For the text-containing cell, return its midpoint in [x, y] coordinate format. 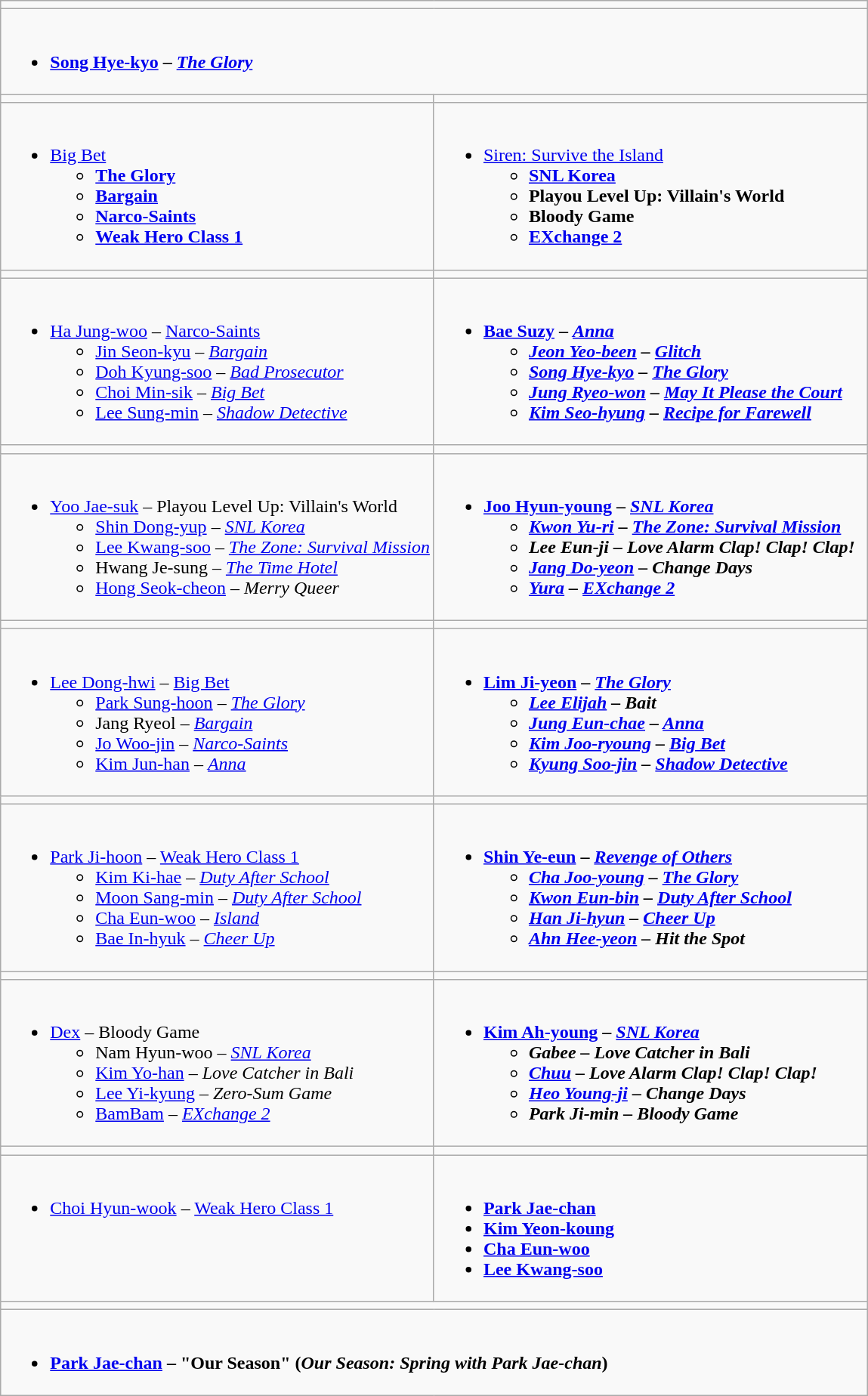
Kim Ah-young – SNL KoreaGabee – Love Catcher in BaliChuu – Love Alarm Clap! Clap! Clap!Heo Young-ji – Change DaysPark Ji-min – Bloody Game [650, 1064]
Park Jae-chanKim Yeon-koungCha Eun-wooLee Kwang-soo [650, 1228]
Lim Ji-yeon – The GloryLee Elijah – BaitJung Eun-chae – AnnaKim Joo-ryoung – Big BetKyung Soo-jin – Shadow Detective [650, 712]
Choi Hyun-wook – Weak Hero Class 1 [218, 1228]
Park Jae-chan – "Our Season" (Our Season: Spring with Park Jae-chan) [434, 1352]
Big BetThe GloryBargainNarco-SaintsWeak Hero Class 1 [218, 186]
Bae Suzy – AnnaJeon Yeo-been – GlitchSong Hye-kyo – The GloryJung Ryeo-won – May It Please the CourtKim Seo-hyung – Recipe for Farewell [650, 361]
Shin Ye-eun – Revenge of OthersCha Joo-young – The GloryKwon Eun-bin – Duty After SchoolHan Ji-hyun – Cheer UpAhn Hee-yeon – Hit the Spot [650, 887]
Lee Dong-hwi – Big BetPark Sung-hoon – The GloryJang Ryeol – BargainJo Woo-jin – Narco-SaintsKim Jun-han – Anna [218, 712]
Dex – Bloody GameNam Hyun-woo – SNL KoreaKim Yo-han – Love Catcher in BaliLee Yi-kyung – Zero-Sum GameBamBam – EXchange 2 [218, 1064]
Ha Jung-woo – Narco-SaintsJin Seon-kyu – BargainDoh Kyung-soo – Bad ProsecutorChoi Min-sik – Big BetLee Sung-min – Shadow Detective [218, 361]
Siren: Survive the IslandSNL KoreaPlayou Level Up: Villain's WorldBloody GameEXchange 2 [650, 186]
Song Hye-kyo – The Glory [434, 51]
Joo Hyun-young – SNL KoreaKwon Yu-ri – The Zone: Survival MissionLee Eun-ji – Love Alarm Clap! Clap! Clap!Jang Do-yeon – Change DaysYura – EXchange 2 [650, 536]
Park Ji-hoon – Weak Hero Class 1Kim Ki-hae – Duty After SchoolMoon Sang-min – Duty After SchoolCha Eun-woo – IslandBae In-hyuk – Cheer Up [218, 887]
